Capture the cell that displays the provided text and extract its (X, Y) central coordinate. 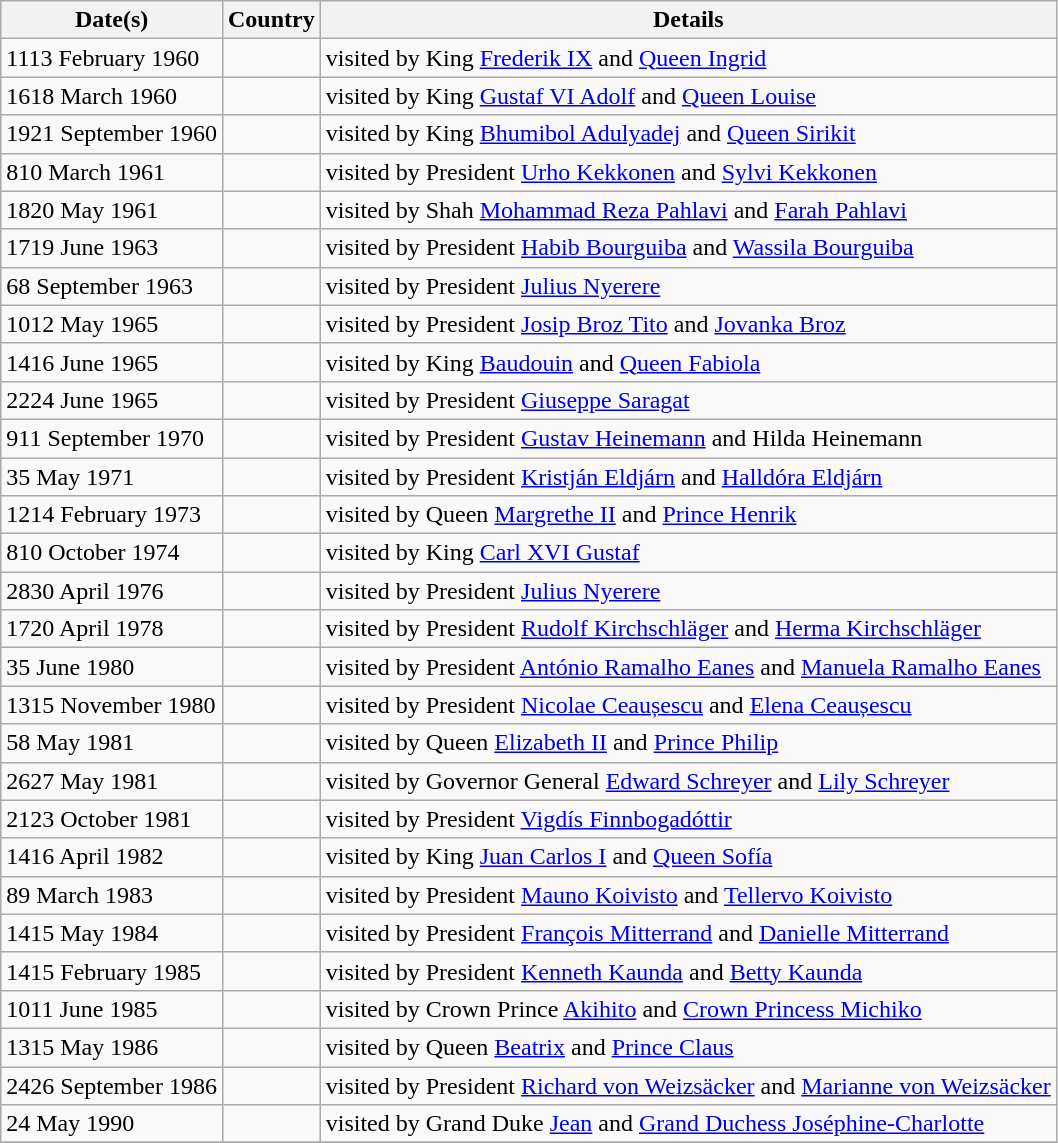
visited by Governor General Edward Schreyer and Lily Schreyer (688, 781)
Date(s) (112, 20)
visited by King Juan Carlos I and Queen Sofía (688, 857)
visited by President Nicolae Ceaușescu and Elena Ceaușescu (688, 705)
visited by President Josip Broz Tito and Jovanka Broz (688, 324)
visited by King Frederik IX and Queen Ingrid (688, 58)
visited by President François Mitterrand and Danielle Mitterrand (688, 933)
visited by President Kenneth Kaunda and Betty Kaunda (688, 971)
Details (688, 20)
visited by King Baudouin and Queen Fabiola (688, 362)
visited by President Gustav Heinemann and Hilda Heinemann (688, 438)
1315 November 1980 (112, 705)
visited by Queen Beatrix and Prince Claus (688, 1047)
visited by King Carl XVI Gustaf (688, 553)
visited by Grand Duke Jean and Grand Duchess Joséphine-Charlotte (688, 1124)
35 May 1971 (112, 477)
1012 May 1965 (112, 324)
2627 May 1981 (112, 781)
1719 June 1963 (112, 248)
1416 April 1982 (112, 857)
24 May 1990 (112, 1124)
1415 February 1985 (112, 971)
810 March 1961 (112, 172)
2123 October 1981 (112, 819)
35 June 1980 (112, 667)
visited by President Urho Kekkonen and Sylvi Kekkonen (688, 172)
visited by King Gustaf VI Adolf and Queen Louise (688, 96)
1113 February 1960 (112, 58)
Country (271, 20)
2224 June 1965 (112, 400)
visited by King Bhumibol Adulyadej and Queen Sirikit (688, 134)
810 October 1974 (112, 553)
2426 September 1986 (112, 1085)
visited by Queen Elizabeth II and Prince Philip (688, 743)
2830 April 1976 (112, 591)
visited by Crown Prince Akihito and Crown Princess Michiko (688, 1009)
visited by President Habib Bourguiba and Wassila Bourguiba (688, 248)
visited by Queen Margrethe II and Prince Henrik (688, 515)
58 May 1981 (112, 743)
1416 June 1965 (112, 362)
89 March 1983 (112, 895)
visited by President Giuseppe Saragat (688, 400)
1618 March 1960 (112, 96)
1214 February 1973 (112, 515)
visited by President Richard von Weizsäcker and Marianne von Weizsäcker (688, 1085)
visited by President Vigdís Finnbogadóttir (688, 819)
1415 May 1984 (112, 933)
visited by President Rudolf Kirchschläger and Herma Kirchschläger (688, 629)
911 September 1970 (112, 438)
1315 May 1986 (112, 1047)
visited by President Kristján Eldjárn and Halldóra Eldjárn (688, 477)
68 September 1963 (112, 286)
1921 September 1960 (112, 134)
1820 May 1961 (112, 210)
visited by Shah Mohammad Reza Pahlavi and Farah Pahlavi (688, 210)
1011 June 1985 (112, 1009)
visited by President António Ramalho Eanes and Manuela Ramalho Eanes (688, 667)
1720 April 1978 (112, 629)
visited by President Mauno Koivisto and Tellervo Koivisto (688, 895)
